Find where the given text appears and provide that cell's center as (x, y) coordinate. 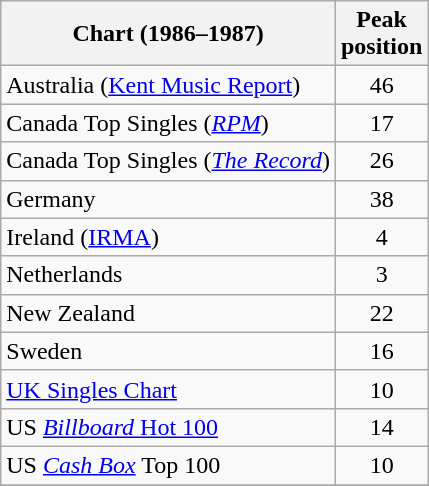
UK Singles Chart (168, 389)
Netherlands (168, 275)
17 (381, 123)
Canada Top Singles (RPM) (168, 123)
Canada Top Singles (The Record) (168, 161)
Australia (Kent Music Report) (168, 85)
26 (381, 161)
Peakposition (381, 34)
22 (381, 313)
Germany (168, 199)
Chart (1986–1987) (168, 34)
14 (381, 427)
New Zealand (168, 313)
Ireland (IRMA) (168, 237)
4 (381, 237)
Sweden (168, 351)
46 (381, 85)
3 (381, 275)
US Billboard Hot 100 (168, 427)
16 (381, 351)
38 (381, 199)
US Cash Box Top 100 (168, 465)
